Return (X, Y) of the center of cell containing provided text 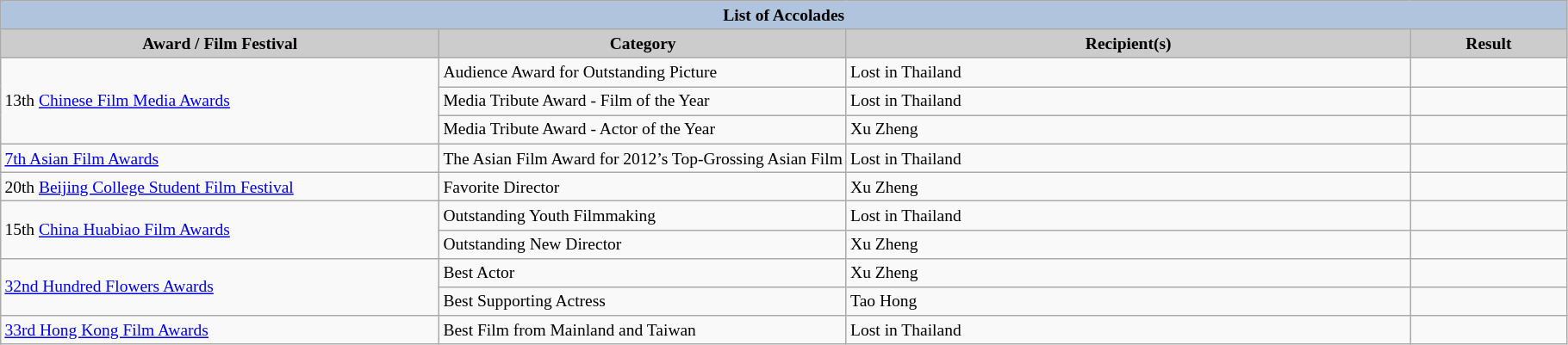
Tao Hong (1128, 301)
Favorite Director (643, 186)
Category (643, 43)
List of Accolades (784, 15)
Result (1489, 43)
15th China Huabiao Film Awards (221, 231)
32nd Hundred Flowers Awards (221, 287)
Award / Film Festival (221, 43)
The Asian Film Award for 2012’s Top-Grossing Asian Film (643, 158)
Best Actor (643, 272)
Recipient(s) (1128, 43)
Outstanding Youth Filmmaking (643, 215)
Best Supporting Actress (643, 301)
Media Tribute Award - Actor of the Year (643, 129)
7th Asian Film Awards (221, 158)
Outstanding New Director (643, 244)
Media Tribute Award - Film of the Year (643, 102)
Best Film from Mainland and Taiwan (643, 330)
20th Beijing College Student Film Festival (221, 186)
Audience Award for Outstanding Picture (643, 72)
33rd Hong Kong Film Awards (221, 330)
13th Chinese Film Media Awards (221, 101)
